Provide the [X, Y] coordinate of the cell's center where the given text is located.  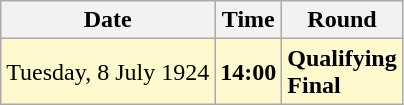
Round [342, 20]
QualifyingFinal [342, 72]
14:00 [248, 72]
Date [108, 20]
Time [248, 20]
Tuesday, 8 July 1924 [108, 72]
